Return the (x, y) coordinate for the center point of the cell that contains the specified text.  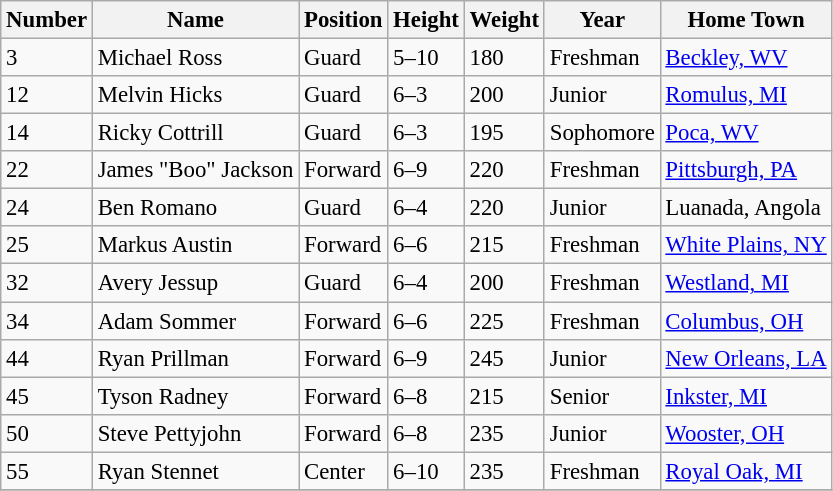
50 (47, 433)
6–10 (426, 471)
Luanada, Angola (746, 208)
24 (47, 208)
32 (47, 283)
Ryan Prillman (195, 358)
Romulus, MI (746, 95)
5–10 (426, 58)
45 (47, 396)
White Plains, NY (746, 245)
225 (504, 321)
Westland, MI (746, 283)
Home Town (746, 20)
44 (47, 358)
Senior (602, 396)
Pittsburgh, PA (746, 170)
Michael Ross (195, 58)
3 (47, 58)
Inkster, MI (746, 396)
Steve Pettyjohn (195, 433)
Poca, WV (746, 133)
Avery Jessup (195, 283)
Center (344, 471)
Year (602, 20)
New Orleans, LA (746, 358)
Name (195, 20)
34 (47, 321)
Wooster, OH (746, 433)
Ryan Stennet (195, 471)
22 (47, 170)
Adam Sommer (195, 321)
Height (426, 20)
14 (47, 133)
Sophomore (602, 133)
245 (504, 358)
55 (47, 471)
Tyson Radney (195, 396)
12 (47, 95)
180 (504, 58)
Columbus, OH (746, 321)
Beckley, WV (746, 58)
25 (47, 245)
Ricky Cottrill (195, 133)
195 (504, 133)
Weight (504, 20)
James "Boo" Jackson (195, 170)
Ben Romano (195, 208)
Markus Austin (195, 245)
Royal Oak, MI (746, 471)
Position (344, 20)
Melvin Hicks (195, 95)
Number (47, 20)
